Pinpoint the cell where the given text exists, returning its (X, Y) midpoint coordinate. 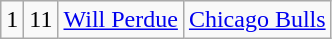
11 (41, 20)
Will Perdue (120, 20)
1 (12, 20)
Chicago Bulls (257, 20)
